Return the (x, y) coordinate for the center point of the cell that contains the specified text.  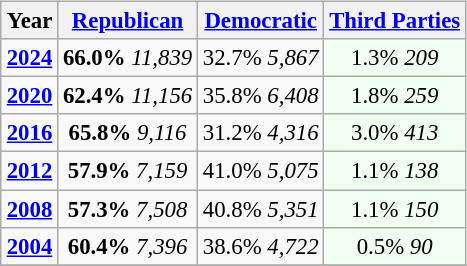
57.9% 7,159 (128, 171)
62.4% 11,156 (128, 96)
57.3% 7,508 (128, 209)
1.1% 138 (395, 171)
Republican (128, 21)
31.2% 4,316 (260, 133)
2008 (29, 209)
40.8% 5,351 (260, 209)
3.0% 413 (395, 133)
41.0% 5,075 (260, 171)
2024 (29, 58)
Third Parties (395, 21)
1.8% 259 (395, 96)
2016 (29, 133)
2020 (29, 96)
32.7% 5,867 (260, 58)
65.8% 9,116 (128, 133)
1.3% 209 (395, 58)
35.8% 6,408 (260, 96)
38.6% 4,722 (260, 246)
Democratic (260, 21)
66.0% 11,839 (128, 58)
2004 (29, 246)
1.1% 150 (395, 209)
Year (29, 21)
0.5% 90 (395, 246)
60.4% 7,396 (128, 246)
2012 (29, 171)
